From the cell containing the given text, extract its center point as (X, Y) coordinate. 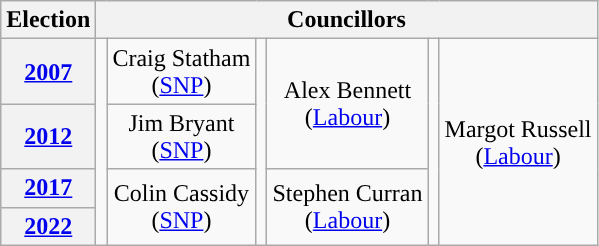
Alex Bennett(Labour) (348, 104)
2017 (48, 188)
Craig Statham(SNP) (182, 72)
2022 (48, 226)
Election (48, 20)
Jim Bryant(SNP) (182, 136)
Margot Russell(Labour) (518, 142)
Colin Cassidy(SNP) (182, 207)
2007 (48, 72)
Councillors (346, 20)
2012 (48, 136)
Stephen Curran(Labour) (348, 207)
